Pinpoint the cell where the given text exists, returning its [X, Y] midpoint coordinate. 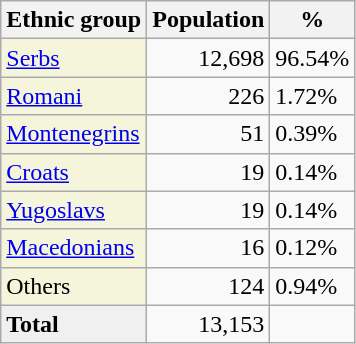
Macedonians [74, 248]
Romani [74, 96]
Montenegrins [74, 134]
Total [74, 324]
16 [208, 248]
51 [208, 134]
12,698 [208, 58]
13,153 [208, 324]
Others [74, 286]
0.39% [312, 134]
96.54% [312, 58]
Population [208, 20]
Serbs [74, 58]
0.12% [312, 248]
Ethnic group [74, 20]
124 [208, 286]
226 [208, 96]
0.94% [312, 286]
% [312, 20]
Yugoslavs [74, 210]
Croats [74, 172]
1.72% [312, 96]
